Find where the given text appears and provide that cell's center as [x, y] coordinate. 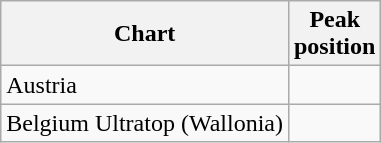
Belgium Ultratop (Wallonia) [145, 123]
Peakposition [334, 34]
Chart [145, 34]
Austria [145, 85]
